Provide the [X, Y] coordinate of the cell's center where the given text is located.  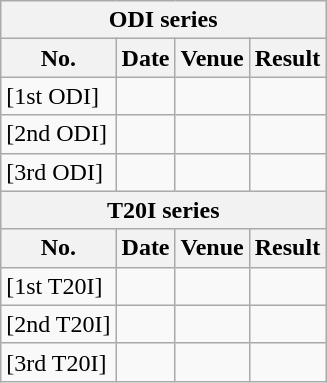
[3rd ODI] [58, 172]
[1st T20I] [58, 286]
T20I series [164, 210]
[1st ODI] [58, 96]
ODI series [164, 20]
[2nd ODI] [58, 134]
[3rd T20I] [58, 362]
[2nd T20I] [58, 324]
